Return the [x, y] coordinate for the center point of the cell that contains the specified text.  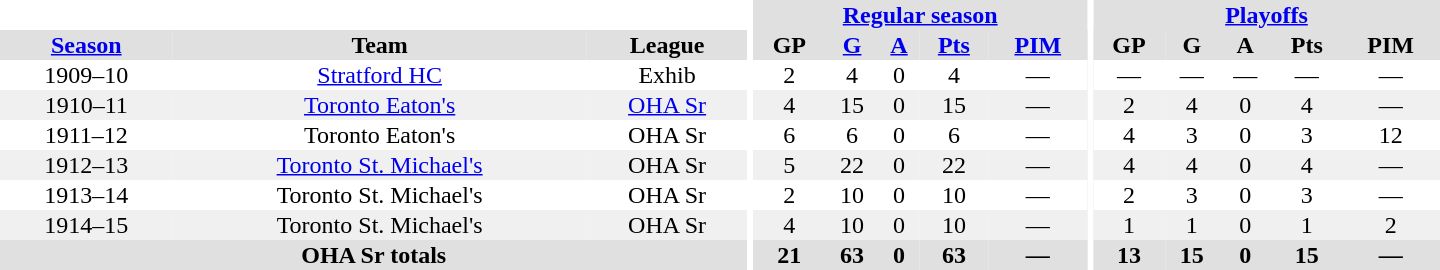
Season [86, 45]
Regular season [920, 15]
5 [789, 165]
OHA Sr totals [374, 255]
Exhib [668, 75]
12 [1390, 135]
Team [379, 45]
1910–11 [86, 105]
1914–15 [86, 225]
21 [789, 255]
1909–10 [86, 75]
League [668, 45]
1912–13 [86, 165]
Stratford HC [379, 75]
Playoffs [1266, 15]
1911–12 [86, 135]
1913–14 [86, 195]
13 [1129, 255]
